For the text-containing cell, return its midpoint in (X, Y) coordinate format. 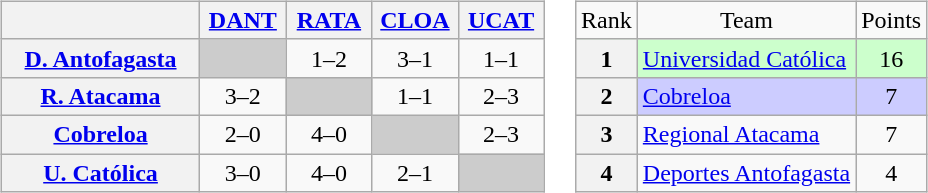
Universidad Católica (746, 58)
16 (892, 58)
Points (892, 20)
3–2 (243, 96)
3–1 (415, 58)
D. Antofagasta (100, 58)
CLOA (415, 20)
3 (607, 134)
Deportes Antofagasta (746, 173)
DANT (243, 20)
Team (746, 20)
3–0 (243, 173)
Regional Atacama (746, 134)
1 (607, 58)
2–0 (243, 134)
U. Católica (100, 173)
UCAT (501, 20)
R. Atacama (100, 96)
RATA (329, 20)
Rank (607, 20)
2–1 (415, 173)
2 (607, 96)
1–2 (329, 58)
